Locate the cell with the specified text and output its [x, y] center coordinate. 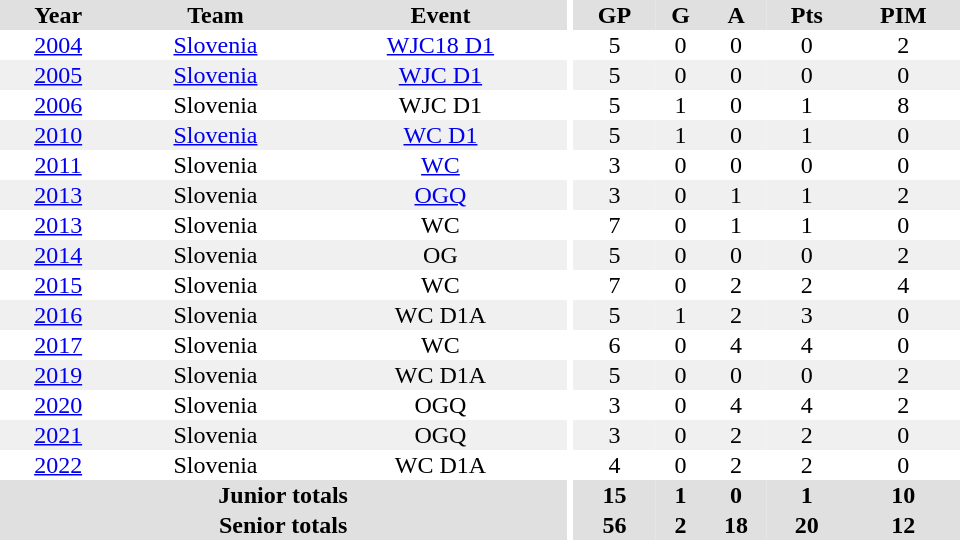
2004 [58, 45]
Team [215, 15]
Year [58, 15]
A [736, 15]
GP [614, 15]
2019 [58, 375]
PIM [904, 15]
12 [904, 525]
2005 [58, 75]
Senior totals [283, 525]
2022 [58, 465]
6 [614, 345]
Pts [807, 15]
10 [904, 495]
G [680, 15]
2021 [58, 435]
2020 [58, 405]
2014 [58, 255]
20 [807, 525]
WJC18 D1 [441, 45]
WC D1 [441, 135]
OG [441, 255]
2010 [58, 135]
Junior totals [283, 495]
2006 [58, 105]
2017 [58, 345]
15 [614, 495]
Event [441, 15]
2015 [58, 285]
18 [736, 525]
2016 [58, 315]
8 [904, 105]
56 [614, 525]
2011 [58, 165]
